Identify which cell holds the provided text, then report its [x, y] central coordinate. 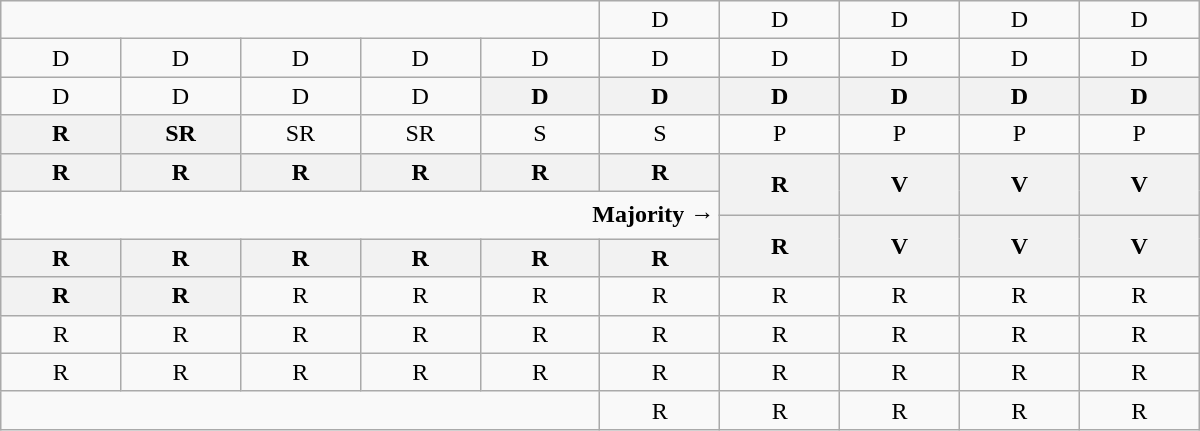
Majority → [360, 215]
